Detect which cell encompasses the target text, then output its [x, y] center coordinate. 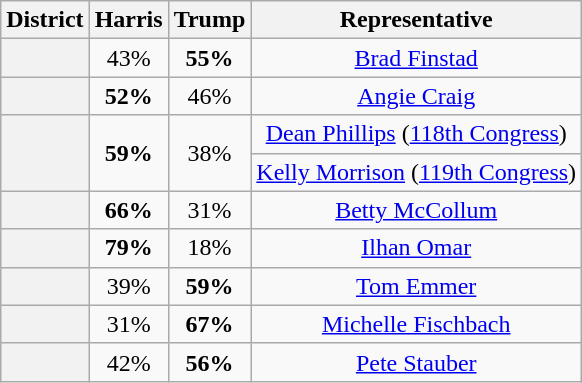
56% [210, 362]
Kelly Morrison (119th Congress) [416, 172]
Representative [416, 20]
43% [128, 58]
Angie Craig [416, 96]
Ilhan Omar [416, 248]
Betty McCollum [416, 210]
38% [210, 153]
52% [128, 96]
Dean Phillips (118th Congress) [416, 134]
42% [128, 362]
55% [210, 58]
Pete Stauber [416, 362]
79% [128, 248]
District [45, 20]
66% [128, 210]
Brad Finstad [416, 58]
Harris [128, 20]
18% [210, 248]
Trump [210, 20]
67% [210, 324]
39% [128, 286]
Michelle Fischbach [416, 324]
Tom Emmer [416, 286]
46% [210, 96]
